Output the (X, Y) coordinate of the center of the cell containing the given text.  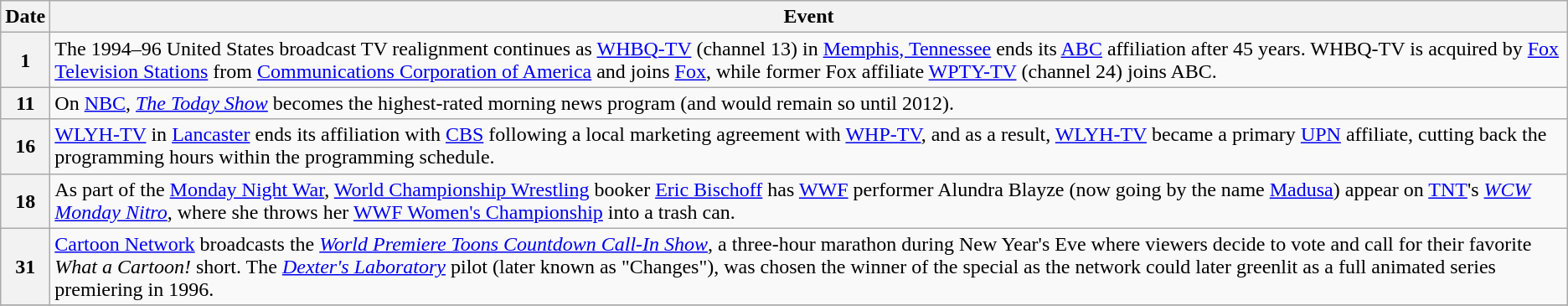
18 (25, 201)
31 (25, 267)
Date (25, 17)
16 (25, 146)
1 (25, 60)
Event (809, 17)
On NBC, The Today Show becomes the highest-rated morning news program (and would remain so until 2012). (809, 103)
11 (25, 103)
